Provide the [X, Y] coordinate of the cell's center where the given text is located.  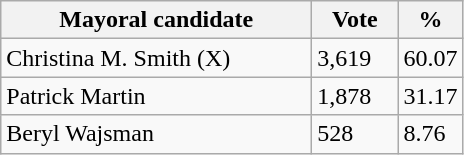
8.76 [430, 134]
Vote [355, 20]
Patrick Martin [156, 96]
1,878 [355, 96]
60.07 [430, 58]
Beryl Wajsman [156, 134]
31.17 [430, 96]
528 [355, 134]
Mayoral candidate [156, 20]
% [430, 20]
Christina M. Smith (X) [156, 58]
3,619 [355, 58]
